Identify which cell holds the provided text, then report its [x, y] central coordinate. 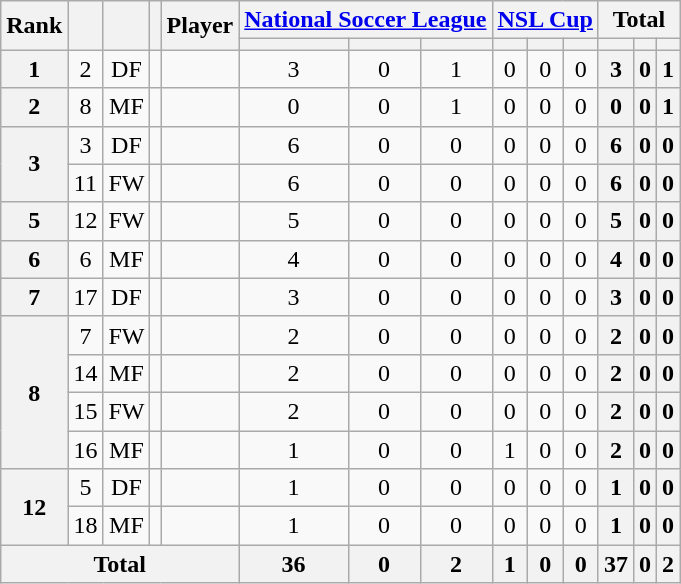
37 [616, 564]
NSL Cup [545, 20]
18 [86, 526]
Player [200, 26]
Rank [34, 26]
14 [86, 373]
11 [86, 183]
17 [86, 297]
National Soccer League [366, 20]
15 [86, 411]
36 [294, 564]
16 [86, 449]
